Output the (x, y) coordinate of the center of the cell containing the given text.  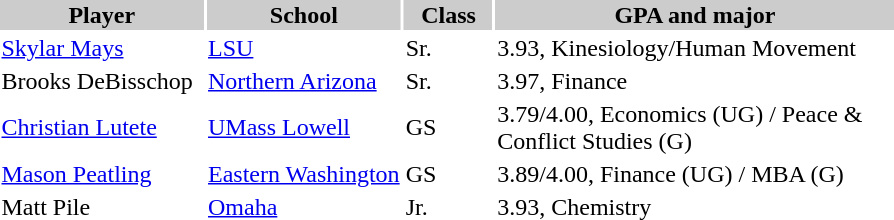
UMass Lowell (304, 128)
Skylar Mays (102, 48)
Christian Lutete (102, 128)
3.93, Kinesiology/Human Movement (695, 48)
Northern Arizona (304, 81)
Mason Peatling (102, 174)
3.97, Finance (695, 81)
Class (448, 15)
GPA and major (695, 15)
3.79/4.00, Economics (UG) / Peace & Conflict Studies (G) (695, 128)
School (304, 15)
Eastern Washington (304, 174)
Brooks DeBisschop (102, 81)
3.89/4.00, Finance (UG) / MBA (G) (695, 174)
LSU (304, 48)
Player (102, 15)
